Identify which cell holds the provided text, then report its [x, y] central coordinate. 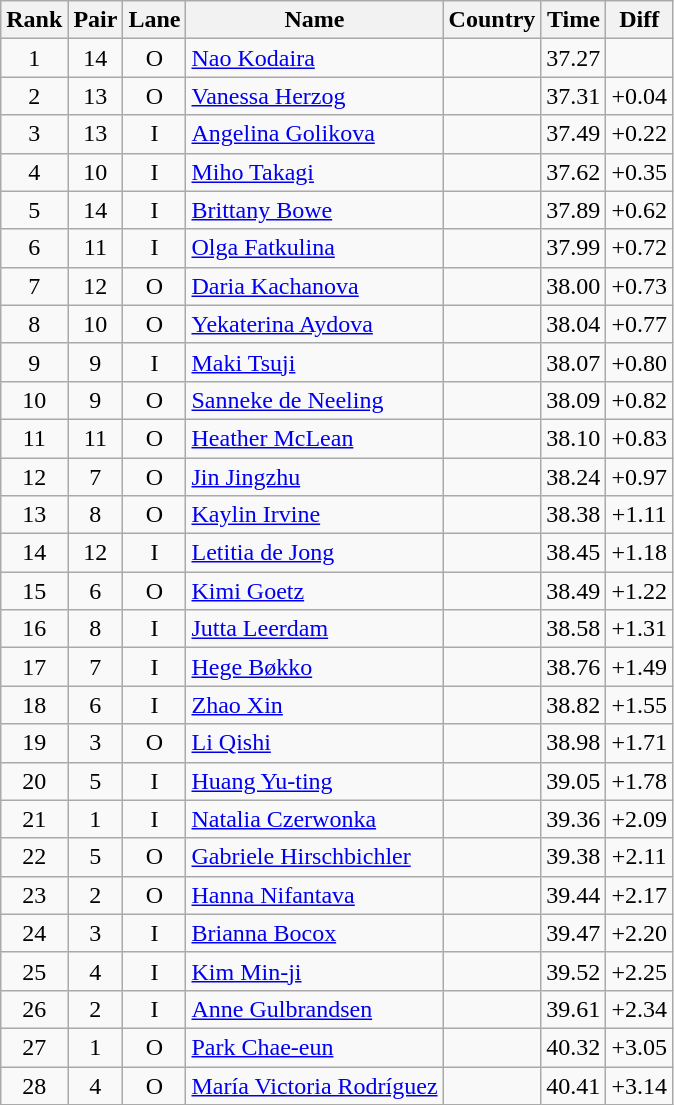
+0.97 [640, 477]
+0.73 [640, 286]
+1.22 [640, 591]
+1.49 [640, 667]
+1.55 [640, 705]
Brianna Bocox [314, 933]
Anne Gulbrandsen [314, 1009]
15 [34, 591]
María Victoria Rodríguez [314, 1085]
Hanna Nifantava [314, 895]
39.38 [574, 857]
Kim Min-ji [314, 971]
38.76 [574, 667]
Nao Kodaira [314, 58]
Kimi Goetz [314, 591]
Kaylin Irvine [314, 515]
+2.34 [640, 1009]
23 [34, 895]
Letitia de Jong [314, 553]
+2.25 [640, 971]
27 [34, 1047]
Sanneke de Neeling [314, 400]
+1.78 [640, 781]
Diff [640, 20]
37.27 [574, 58]
Heather McLean [314, 438]
Miho Takagi [314, 172]
38.07 [574, 362]
37.49 [574, 134]
Natalia Czerwonka [314, 819]
+0.82 [640, 400]
Pair [96, 20]
Zhao Xin [314, 705]
38.04 [574, 324]
Jin Jingzhu [314, 477]
21 [34, 819]
38.98 [574, 743]
+2.11 [640, 857]
Time [574, 20]
39.44 [574, 895]
+0.83 [640, 438]
+0.04 [640, 96]
37.99 [574, 248]
38.49 [574, 591]
16 [34, 629]
+0.22 [640, 134]
38.82 [574, 705]
39.36 [574, 819]
37.89 [574, 210]
18 [34, 705]
Angelina Golikova [314, 134]
Olga Fatkulina [314, 248]
Park Chae-eun [314, 1047]
39.47 [574, 933]
+3.05 [640, 1047]
38.09 [574, 400]
38.00 [574, 286]
+1.71 [640, 743]
Yekaterina Aydova [314, 324]
Hege Bøkko [314, 667]
+1.31 [640, 629]
37.62 [574, 172]
20 [34, 781]
Maki Tsuji [314, 362]
Jutta Leerdam [314, 629]
Brittany Bowe [314, 210]
+3.14 [640, 1085]
39.05 [574, 781]
Vanessa Herzog [314, 96]
Daria Kachanova [314, 286]
39.61 [574, 1009]
38.10 [574, 438]
Gabriele Hirschbichler [314, 857]
Rank [34, 20]
40.32 [574, 1047]
28 [34, 1085]
39.52 [574, 971]
17 [34, 667]
40.41 [574, 1085]
+0.35 [640, 172]
Lane [154, 20]
26 [34, 1009]
+1.11 [640, 515]
38.24 [574, 477]
+2.09 [640, 819]
38.45 [574, 553]
+0.77 [640, 324]
19 [34, 743]
+1.18 [640, 553]
+0.80 [640, 362]
+2.20 [640, 933]
Li Qishi [314, 743]
38.58 [574, 629]
22 [34, 857]
38.38 [574, 515]
Country [492, 20]
25 [34, 971]
Huang Yu-ting [314, 781]
+0.62 [640, 210]
37.31 [574, 96]
Name [314, 20]
+2.17 [640, 895]
24 [34, 933]
+0.72 [640, 248]
